Search for the cell housing the specified text and yield its [X, Y] center coordinate. 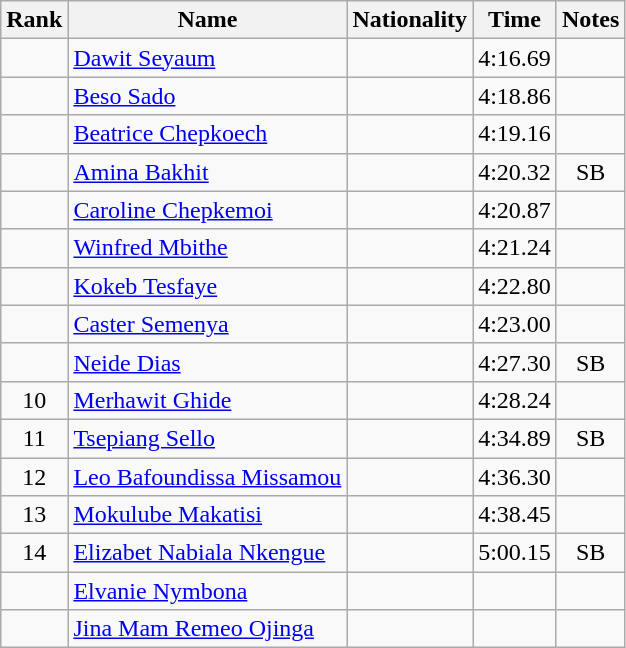
4:20.32 [515, 172]
Beso Sado [208, 96]
Name [208, 20]
4:36.30 [515, 477]
Caster Semenya [208, 324]
11 [34, 438]
4:20.87 [515, 210]
Beatrice Chepkoech [208, 134]
Tsepiang Sello [208, 438]
4:27.30 [515, 362]
4:28.24 [515, 400]
4:38.45 [515, 515]
Jina Mam Remeo Ojinga [208, 629]
4:23.00 [515, 324]
10 [34, 400]
12 [34, 477]
Leo Bafoundissa Missamou [208, 477]
Time [515, 20]
Caroline Chepkemoi [208, 210]
4:22.80 [515, 286]
Nationality [410, 20]
Winfred Mbithe [208, 248]
Mokulube Makatisi [208, 515]
4:18.86 [515, 96]
Notes [590, 20]
4:34.89 [515, 438]
4:21.24 [515, 248]
Merhawit Ghide [208, 400]
14 [34, 553]
Kokeb Tesfaye [208, 286]
4:16.69 [515, 58]
5:00.15 [515, 553]
Amina Bakhit [208, 172]
Dawit Seyaum [208, 58]
13 [34, 515]
Elizabet Nabiala Nkengue [208, 553]
4:19.16 [515, 134]
Rank [34, 20]
Elvanie Nymbona [208, 591]
Neide Dias [208, 362]
